Scan for the cell matching the given text and deliver its (x, y) coordinate at center. 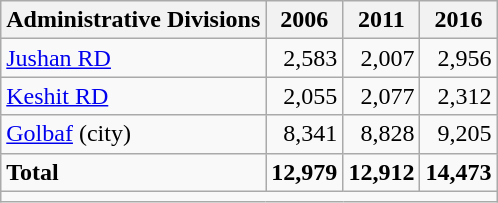
2016 (458, 20)
9,205 (458, 134)
2006 (304, 20)
2,583 (304, 58)
2,077 (382, 96)
Jushan RD (134, 58)
14,473 (458, 172)
Keshit RD (134, 96)
2011 (382, 20)
8,341 (304, 134)
2,055 (304, 96)
Total (134, 172)
Golbaf (city) (134, 134)
12,979 (304, 172)
Administrative Divisions (134, 20)
2,007 (382, 58)
8,828 (382, 134)
12,912 (382, 172)
2,956 (458, 58)
2,312 (458, 96)
